Detect which cell encompasses the target text, then output its [X, Y] center coordinate. 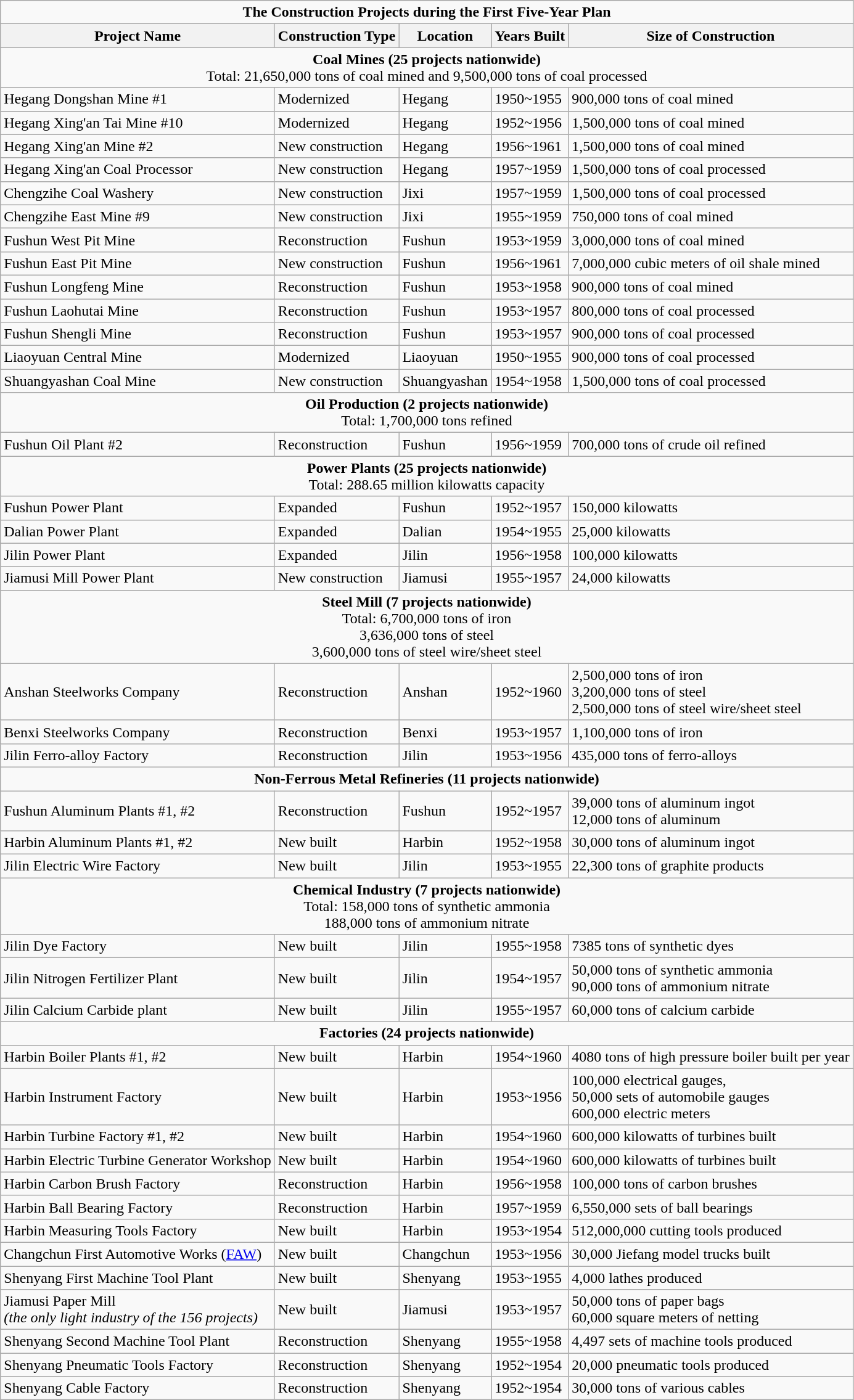
Harbin Carbon Brush Factory [138, 1184]
Shenyang Second Machine Tool Plant [138, 1341]
Jilin Power Plant [138, 555]
Fushun West Pit Mine [138, 240]
The Construction Projects during the First Five-Year Plan [427, 12]
750,000 tons of coal mined [711, 216]
Dalian [445, 531]
Harbin Boiler Plants #1, #2 [138, 1057]
Liaoyuan [445, 358]
Factories (24 projects nationwide) [427, 1033]
Jiamusi Paper Mill(the only light industry of the 156 projects) [138, 1309]
Jilin Calcium Carbide plant [138, 1010]
4,000 lathes produced [711, 1278]
Fushun East Pit Mine [138, 263]
Harbin Ball Bearing Factory [138, 1207]
Size of Construction [711, 36]
Shuangyashan Coal Mine [138, 381]
1954~1958 [530, 381]
Anshan [445, 692]
2,500,000 tons of iron3,200,000 tons of steel2,500,000 tons of steel wire/sheet steel [711, 692]
60,000 tons of calcium carbide [711, 1010]
Anshan Steelworks Company [138, 692]
Benxi Steelworks Company [138, 732]
150,000 kilowatts [711, 508]
Years Built [530, 36]
435,000 tons of ferro-alloys [711, 755]
4,497 sets of machine tools produced [711, 1341]
Fushun Oil Plant #2 [138, 444]
Harbin Instrument Factory [138, 1097]
Fushun Longfeng Mine [138, 287]
1953~1959 [530, 240]
512,000,000 cutting tools produced [711, 1230]
1,100,000 tons of iron [711, 732]
1953~1954 [530, 1230]
20,000 pneumatic tools produced [711, 1365]
1955~1959 [530, 216]
1952~1960 [530, 692]
700,000 tons of crude oil refined [711, 444]
Dalian Power Plant [138, 531]
Liaoyuan Central Mine [138, 358]
24,000 kilowatts [711, 578]
Location [445, 36]
Changchun [445, 1254]
3,000,000 tons of coal mined [711, 240]
4080 tons of high pressure boiler built per year [711, 1057]
6,550,000 sets of ball bearings [711, 1207]
Chengzihe East Mine #9 [138, 216]
Jilin Electric Wire Factory [138, 866]
Harbin Turbine Factory #1, #2 [138, 1137]
39,000 tons of aluminum ingot12,000 tons of aluminum [711, 810]
Shuangyashan [445, 381]
Shenyang Cable Factory [138, 1388]
Chengzihe Coal Washery [138, 193]
30,000 tons of aluminum ingot [711, 843]
1956~1959 [530, 444]
Jiamusi Mill Power Plant [138, 578]
7385 tons of synthetic dyes [711, 946]
Hegang Xing'an Coal Processor [138, 170]
100,000 electrical gauges,50,000 sets of automobile gauges600,000 electric meters [711, 1097]
50,000 tons of paper bags60,000 square meters of netting [711, 1309]
Construction Type [337, 36]
22,300 tons of graphite products [711, 866]
1953~1958 [530, 287]
1952~1956 [530, 123]
Power Plants (25 projects nationwide)Total: 288.65 million kilowatts capacity [427, 476]
Non-Ferrous Metal Refineries (11 projects nationwide) [427, 779]
50,000 tons of synthetic ammonia90,000 tons of ammonium nitrate [711, 978]
Jilin Nitrogen Fertilizer Plant [138, 978]
Fushun Power Plant [138, 508]
1954~1957 [530, 978]
Fushun Shengli Mine [138, 334]
Hegang Xing'an Tai Mine #10 [138, 123]
Changchun First Automotive Works (FAW) [138, 1254]
Coal Mines (25 projects nationwide)Total: 21,650,000 tons of coal mined and 9,500,000 tons of coal processed [427, 68]
30,000 Jiefang model trucks built [711, 1254]
1952~1958 [530, 843]
Hegang Dongshan Mine #1 [138, 99]
7,000,000 cubic meters of oil shale mined [711, 263]
Shenyang First Machine Tool Plant [138, 1278]
Fushun Laohutai Mine [138, 310]
Jilin Ferro-alloy Factory [138, 755]
Fushun Aluminum Plants #1, #2 [138, 810]
1954~1955 [530, 531]
Oil Production (2 projects nationwide)Total: 1,700,000 tons refined [427, 413]
Harbin Aluminum Plants #1, #2 [138, 843]
Chemical Industry (7 projects nationwide)Total: 158,000 tons of synthetic ammonia188,000 tons of ammonium nitrate [427, 906]
Harbin Electric Turbine Generator Workshop [138, 1160]
Project Name [138, 36]
Steel Mill (7 projects nationwide)Total: 6,700,000 tons of iron3,636,000 tons of steel3,600,000 tons of steel wire/sheet steel [427, 626]
100,000 tons of carbon brushes [711, 1184]
Harbin Measuring Tools Factory [138, 1230]
Shenyang Pneumatic Tools Factory [138, 1365]
25,000 kilowatts [711, 531]
Jilin Dye Factory [138, 946]
100,000 kilowatts [711, 555]
30,000 tons of various cables [711, 1388]
Benxi [445, 732]
Hegang Xing'an Mine #2 [138, 146]
800,000 tons of coal processed [711, 310]
